Return [X, Y] of the center of cell containing provided text 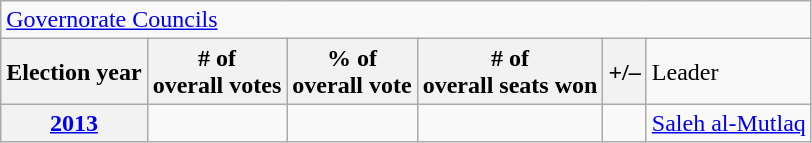
Election year [74, 72]
% ofoverall vote [352, 72]
Governorate Councils [406, 20]
Saleh al-Mutlaq [728, 123]
2013 [74, 123]
Leader [728, 72]
# ofoverall seats won [510, 72]
# ofoverall votes [217, 72]
+/– [624, 72]
